Search for the cell housing the specified text and yield its [x, y] center coordinate. 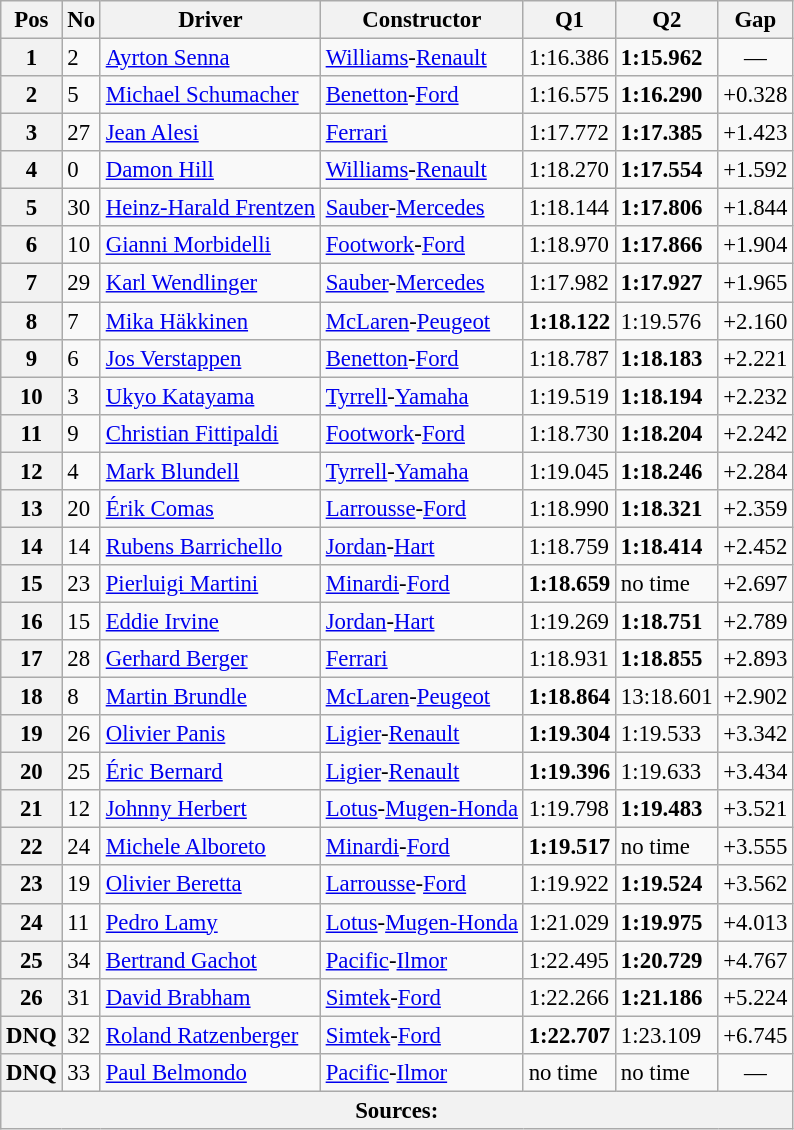
Damon Hill [210, 170]
1:18.751 [667, 621]
1:22.707 [569, 1035]
1:18.970 [569, 245]
13:18.601 [667, 697]
Pedro Lamy [210, 922]
1:19.798 [569, 809]
29 [81, 283]
+2.893 [756, 659]
Jos Verstappen [210, 358]
1:22.495 [569, 960]
1:19.045 [569, 471]
1:18.204 [667, 433]
1:19.396 [569, 772]
1:17.385 [667, 133]
+1.844 [756, 208]
1:16.290 [667, 95]
+4.767 [756, 960]
1:19.576 [667, 321]
Gap [756, 20]
22 [32, 847]
1:18.414 [667, 546]
30 [81, 208]
Q1 [569, 20]
+2.789 [756, 621]
Driver [210, 20]
Karl Wendlinger [210, 283]
Mark Blundell [210, 471]
1:18.787 [569, 358]
16 [32, 621]
1:17.806 [667, 208]
+3.434 [756, 772]
1:18.759 [569, 546]
1:23.109 [667, 1035]
1:18.246 [667, 471]
1 [32, 58]
1:18.990 [569, 509]
1:18.183 [667, 358]
Pos [32, 20]
1:19.517 [569, 847]
Martin Brundle [210, 697]
13 [32, 509]
21 [32, 809]
1:17.772 [569, 133]
1:18.144 [569, 208]
+1.904 [756, 245]
18 [32, 697]
28 [81, 659]
Bertrand Gachot [210, 960]
+2.284 [756, 471]
1:19.519 [569, 396]
1:19.269 [569, 621]
+3.562 [756, 885]
Olivier Beretta [210, 885]
Éric Bernard [210, 772]
+1.592 [756, 170]
32 [81, 1035]
1:18.864 [569, 697]
1:17.866 [667, 245]
1:18.270 [569, 170]
Q2 [667, 20]
1:16.386 [569, 58]
+3.342 [756, 734]
Olivier Panis [210, 734]
Eddie Irvine [210, 621]
1:20.729 [667, 960]
0 [81, 170]
+1.423 [756, 133]
Christian Fittipaldi [210, 433]
+1.965 [756, 283]
27 [81, 133]
1:18.321 [667, 509]
Michael Schumacher [210, 95]
1:18.730 [569, 433]
31 [81, 997]
Rubens Barrichello [210, 546]
Pierluigi Martini [210, 584]
Sources: [397, 1110]
1:15.962 [667, 58]
No [81, 20]
1:19.304 [569, 734]
+4.013 [756, 922]
1:16.575 [569, 95]
1:18.122 [569, 321]
Constructor [422, 20]
David Brabham [210, 997]
+2.902 [756, 697]
Mika Häkkinen [210, 321]
1:19.922 [569, 885]
+2.221 [756, 358]
Johnny Herbert [210, 809]
34 [81, 960]
17 [32, 659]
Gerhard Berger [210, 659]
Ayrton Senna [210, 58]
1:21.186 [667, 997]
1:21.029 [569, 922]
+6.745 [756, 1035]
1:17.554 [667, 170]
1:17.982 [569, 283]
+3.555 [756, 847]
Gianni Morbidelli [210, 245]
+2.160 [756, 321]
Paul Belmondo [210, 1073]
+2.359 [756, 509]
1:18.855 [667, 659]
1:18.659 [569, 584]
1:19.975 [667, 922]
+5.224 [756, 997]
1:17.927 [667, 283]
+0.328 [756, 95]
1:19.524 [667, 885]
Ukyo Katayama [210, 396]
Michele Alboreto [210, 847]
Heinz-Harald Frentzen [210, 208]
+2.242 [756, 433]
Érik Comas [210, 509]
1:19.633 [667, 772]
1:18.931 [569, 659]
1:18.194 [667, 396]
Roland Ratzenberger [210, 1035]
1:19.483 [667, 809]
1:19.533 [667, 734]
1:22.266 [569, 997]
+2.697 [756, 584]
+3.521 [756, 809]
33 [81, 1073]
+2.452 [756, 546]
Jean Alesi [210, 133]
+2.232 [756, 396]
